Find where the given text appears and provide that cell's center as [x, y] coordinate. 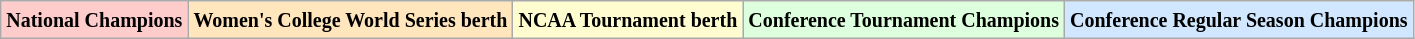
Conference Regular Season Champions [1240, 20]
Conference Tournament Champions [904, 20]
Women's College World Series berth [350, 20]
National Champions [94, 20]
NCAA Tournament berth [628, 20]
